Extract the [X, Y] coordinate from the center of the cell holding the provided text.  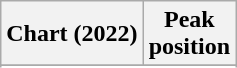
Peakposition [189, 34]
Chart (2022) [72, 34]
